Search for the cell housing the specified text and yield its [X, Y] center coordinate. 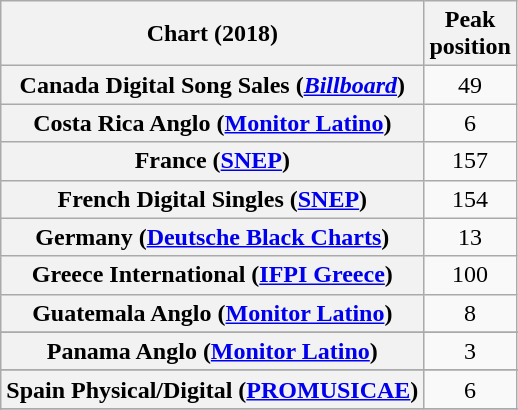
8 [470, 313]
Guatemala Anglo (Monitor Latino) [212, 313]
Canada Digital Song Sales (Billboard) [212, 85]
3 [470, 351]
Peak position [470, 34]
Chart (2018) [212, 34]
49 [470, 85]
13 [470, 237]
Germany (Deutsche Black Charts) [212, 237]
French Digital Singles (SNEP) [212, 199]
Spain Physical/Digital (PROMUSICAE) [212, 389]
100 [470, 275]
Greece International (IFPI Greece) [212, 275]
154 [470, 199]
Panama Anglo (Monitor Latino) [212, 351]
Costa Rica Anglo (Monitor Latino) [212, 123]
157 [470, 161]
France (SNEP) [212, 161]
